Pinpoint the cell where the given text exists, returning its (X, Y) midpoint coordinate. 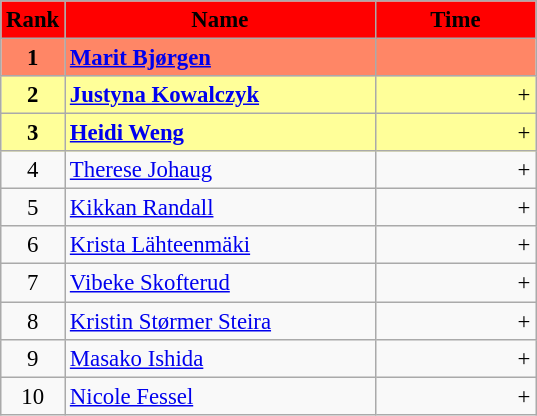
5 (33, 208)
3 (33, 133)
Nicole Fessel (220, 396)
10 (33, 396)
9 (33, 358)
4 (33, 170)
7 (33, 283)
1 (33, 58)
Kikkan Randall (220, 208)
Rank (33, 20)
Time (456, 20)
2 (33, 95)
Masako Ishida (220, 358)
Krista Lähteenmäki (220, 245)
Vibeke Skofterud (220, 283)
Justyna Kowalczyk (220, 95)
Marit Bjørgen (220, 58)
Therese Johaug (220, 170)
Kristin Størmer Steira (220, 321)
8 (33, 321)
Heidi Weng (220, 133)
6 (33, 245)
Name (220, 20)
